Output the [X, Y] coordinate of the center of the cell containing the given text.  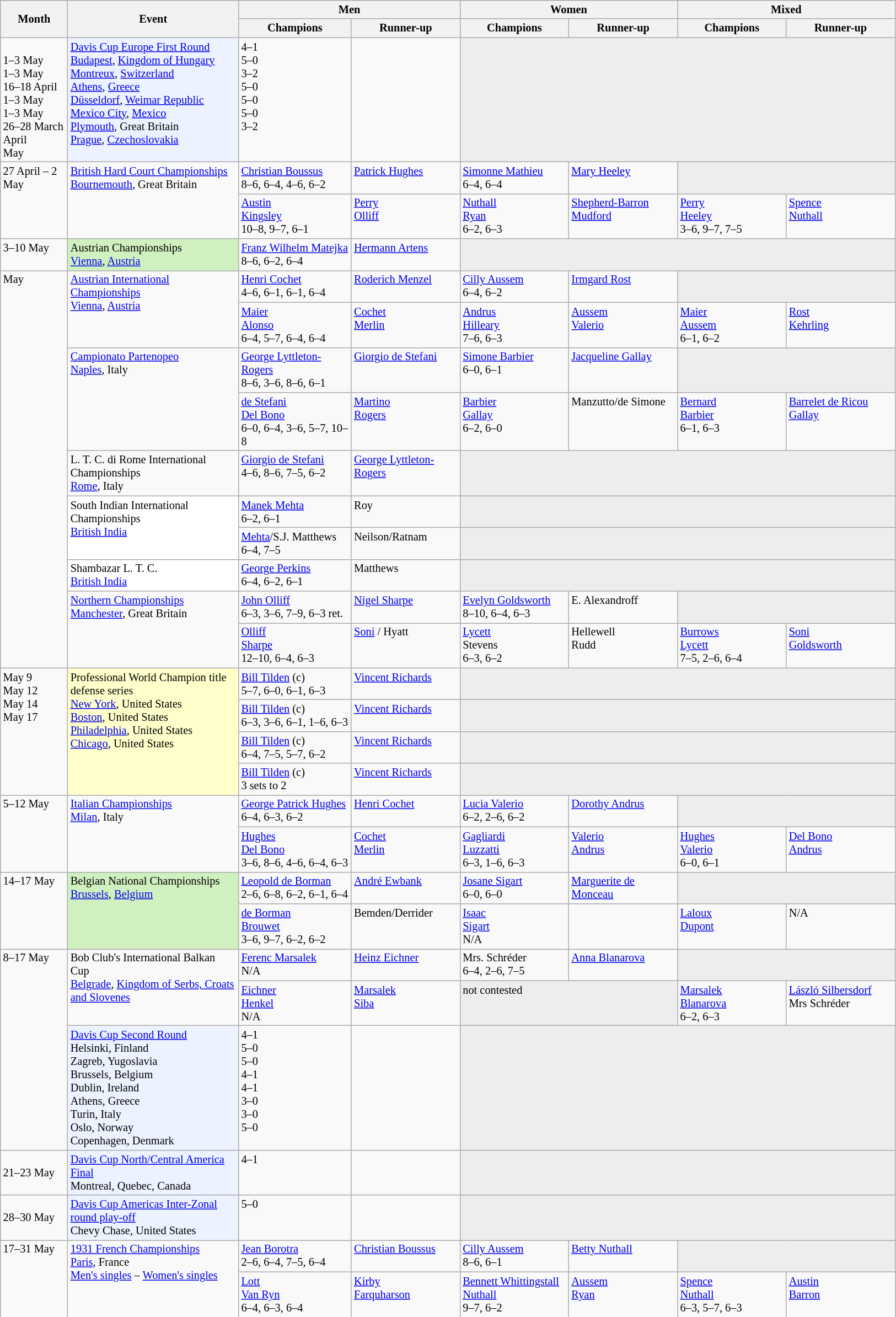
George Perkins6–4, 6–2, 6–1 [296, 575]
14–17 May [34, 910]
Bill Tilden (c)6–3, 3–6, 6–1, 1–6, 6–3 [296, 715]
Davis Cup Americas Inter-Zonal round play-offChevy Chase, United States [153, 1218]
Hughes Del Bono3–6, 8–6, 4–6, 6–4, 6–3 [296, 849]
May [34, 469]
Nuthall Ryan6–2, 6–3 [514, 216]
Mary Heeley [623, 178]
Marguerite de Monceau [623, 888]
N/A [840, 926]
4–1 5–0 5–0 4–1 4–1 3–0 3–0 5–0 [296, 1088]
Lott Van Ryn6–4, 6–3, 6–4 [296, 1294]
Northern ChampionshipsManchester, Great Britain [153, 630]
Isaac SigartN/A [514, 926]
Mrs. Schréder6–4, 2–6, 7–5 [514, 965]
Henri Cochet4–6, 6–1, 6–1, 6–4 [296, 286]
5–12 May [34, 833]
Soni / Hyatt [406, 645]
Women [568, 9]
Roderich Menzel [406, 286]
May 9May 12May 14May 17 [34, 731]
1–3 May1–3 May16–18 April1–3 May1–3 May26–28 MarchAprilMay [34, 100]
Del Bono Andrus [840, 849]
Jean Borotra2–6, 6–4, 7–5, 6–4 [296, 1256]
Josane Sigart6–0, 6–0 [514, 888]
Lucia Valerio6–2, 2–6, 6–2 [514, 811]
Gagliardi Luzzatti6–3, 1–6, 6–3 [514, 849]
Soni Goldsworth [840, 645]
Nigel Sharpe [406, 607]
Marsalek Blanarova6–2, 6–3 [732, 1003]
Aussem Valerio [623, 325]
Perry Heeley3–6, 9–7, 7–5 [732, 216]
Aussem Ryan [623, 1294]
Men [350, 9]
Ferenc MarsalekN/A [296, 965]
Austin Kingsley10–8, 9–7, 6–1 [296, 216]
Cilly Aussem8–6, 6–1 [514, 1256]
Franz Wilhelm Matejka8–6, 6–2, 6–4 [296, 255]
Manzutto/de Simone [623, 421]
de Borman Brouwet3–6, 9–7, 6–2, 6–2 [296, 926]
Bemden/Derrider [406, 926]
Lycett Stevens 6–3, 6–2 [514, 645]
Event [153, 19]
Irmgard Rost [623, 286]
Anna Blanarova [623, 965]
27 April – 2 May [34, 200]
3–10 May [34, 255]
de Stefani Del Bono6–0, 6–4, 3–6, 5–7, 10–8 [296, 421]
Shepherd-Barron Mudford [623, 216]
4–1 5–0 3–2 5–0 5–0 5–0 3–2 [296, 100]
Valerio Andrus [623, 849]
Roy [406, 512]
British Hard Court ChampionshipsBournemouth, Great Britain [153, 200]
Christian Boussus8–6, 6–4, 4–6, 6–2 [296, 178]
Shambazar L. T. C.British India [153, 575]
Spence Nuthall [840, 216]
Spence Nuthall6–3, 5–7, 6–3 [732, 1294]
South Indian International ChampionshipsBritish India [153, 527]
Maier Alonso6–4, 5–7, 6–4, 6–4 [296, 325]
Manek Mehta6–2, 6–1 [296, 512]
Hellewell Rudd [623, 645]
E. Alexandroff [623, 607]
17–31 May [34, 1278]
Davis Cup Second RoundHelsinki, FinlandZagreb, YugoslaviaBrussels, BelgiumDublin, IrelandAthens, GreeceTurin, ItalyOslo, NorwayCopenhagen, Denmark [153, 1088]
Kirby Farquharson [406, 1294]
Mehta/S.J. Matthews6–4, 7–5 [296, 543]
Cilly Aussem6–4, 6–2 [514, 286]
Maier Aussem6–1, 6–2 [732, 325]
Simonne Mathieu6–4, 6–4 [514, 178]
Mixed [786, 9]
Laloux Dupont [732, 926]
1931 French ChampionshipsParis, FranceMen's singles – Women's singles [153, 1278]
Andrus Hilleary7–6, 6–3 [514, 325]
Betty Nuthall [623, 1256]
Olliff Sharpe12–10, 6–4, 6–3 [296, 645]
4–1 [296, 1173]
Bernard Barbier6–1, 6–3 [732, 421]
Barrelet de Ricou Gallay [840, 421]
Belgian National ChampionshipsBrussels, Belgium [153, 910]
George Patrick Hughes6–4, 6–3, 6–2 [296, 811]
Campionato PartenopeoNaples, Italy [153, 399]
Austin Barron [840, 1294]
Italian ChampionshipsMilan, Italy [153, 833]
Month [34, 19]
George Lyttleton-Rogers8–6, 3–6, 8–6, 6–1 [296, 370]
Austrian International ChampionshipsVienna, Austria [153, 309]
Patrick Hughes [406, 178]
Hermann Artens [406, 255]
Matthews [406, 575]
Evelyn Goldsworth 8–10, 6–4, 6–3 [514, 607]
Professional World Champion title defense seriesNew York, United StatesBoston, United StatesPhiladelphia, United StatesChicago, United States [153, 731]
Rost Kehrling [840, 325]
Neilson/Ratnam [406, 543]
Bill Tilden (c)3 sets to 2 [296, 779]
not contested [568, 1003]
8–17 May [34, 1049]
John Olliff6–3, 3–6, 7–9, 6–3 ret. [296, 607]
28–30 May [34, 1218]
5–0 [296, 1218]
L. T. C. di Rome International ChampionshipsRome, Italy [153, 473]
László Silbersdorf Mrs Schréder [840, 1003]
Leopold de Borman2–6, 6–8, 6–2, 6–1, 6–4 [296, 888]
Christian Boussus [406, 1256]
Henri Cochet [406, 811]
Burrows Lycett 7–5, 2–6, 6–4 [732, 645]
Giorgio de Stefani4–6, 8–6, 7–5, 6–2 [296, 473]
Bill Tilden (c)6–4, 7–5, 5–7, 6–2 [296, 747]
George Lyttleton-Rogers [406, 473]
Jacqueline Gallay [623, 370]
Bennett Whittingstall Nuthall9–7, 6–2 [514, 1294]
Heinz Eichner [406, 965]
Bill Tilden (c)5–7, 6–0, 6–1, 6–3 [296, 684]
Davis Cup North/Central America FinalMontreal, Quebec, Canada [153, 1173]
Barbier Gallay6–2, 6–0 [514, 421]
Dorothy Andrus [623, 811]
Bob Club's International Balkan CupBelgrade, Kingdom of Serbs, Croats and Slovenes [153, 987]
Eichner HenkelN/A [296, 1003]
Marsalek Siba [406, 1003]
Giorgio de Stefani [406, 370]
Simone Barbier6–0, 6–1 [514, 370]
André Ewbank [406, 888]
Perry Olliff [406, 216]
Austrian ChampionshipsVienna, Austria [153, 255]
Hughes Valerio6–0, 6–1 [732, 849]
Martino Rogers [406, 421]
21–23 May [34, 1173]
